For the text-containing cell, return its midpoint in (X, Y) coordinate format. 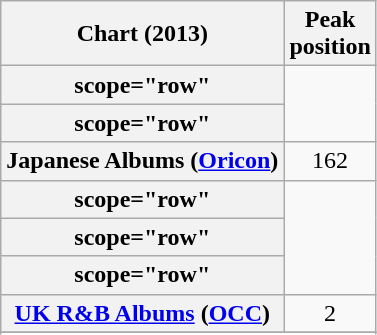
162 (330, 161)
UK R&B Albums (OCC) (142, 313)
Chart (2013) (142, 34)
2 (330, 313)
Japanese Albums (Oricon) (142, 161)
Peakposition (330, 34)
